Provide the (X, Y) coordinate of the cell's center where the given text is located.  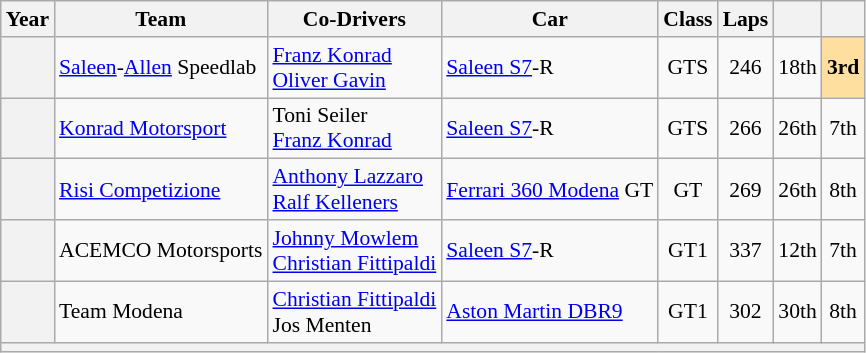
Konrad Motorsport (160, 128)
269 (746, 190)
Year (28, 19)
Car (550, 19)
18th (798, 68)
Ferrari 360 Modena GT (550, 190)
Co-Drivers (354, 19)
12th (798, 250)
GT (688, 190)
Team (160, 19)
Team Modena (160, 312)
Franz Konrad Oliver Gavin (354, 68)
302 (746, 312)
Laps (746, 19)
30th (798, 312)
Christian Fittipaldi Jos Menten (354, 312)
Aston Martin DBR9 (550, 312)
3rd (844, 68)
Anthony Lazzaro Ralf Kelleners (354, 190)
246 (746, 68)
266 (746, 128)
Class (688, 19)
337 (746, 250)
Toni Seiler Franz Konrad (354, 128)
ACEMCO Motorsports (160, 250)
Risi Competizione (160, 190)
Johnny Mowlem Christian Fittipaldi (354, 250)
Saleen-Allen Speedlab (160, 68)
